Find where the given text appears and provide that cell's center as [x, y] coordinate. 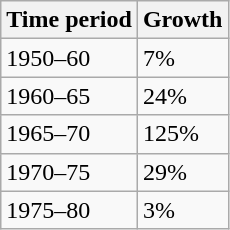
1975–80 [70, 210]
Growth [182, 20]
1960–65 [70, 96]
125% [182, 134]
1950–60 [70, 58]
3% [182, 210]
1965–70 [70, 134]
7% [182, 58]
1970–75 [70, 172]
24% [182, 96]
29% [182, 172]
Time period [70, 20]
